Determine the [x, y] coordinate at the center of the cell enclosing the given text.  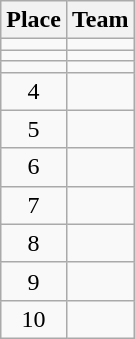
4 [34, 91]
Place [34, 20]
7 [34, 205]
10 [34, 319]
Team [100, 20]
8 [34, 243]
6 [34, 167]
5 [34, 129]
9 [34, 281]
